Extract the (x, y) coordinate from the center of the cell holding the provided text.  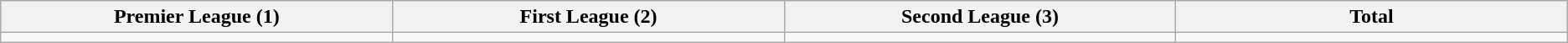
Total (1372, 17)
Premier League (1) (197, 17)
Second League (3) (980, 17)
First League (2) (588, 17)
